Output the (X, Y) coordinate of the center of the cell containing the given text.  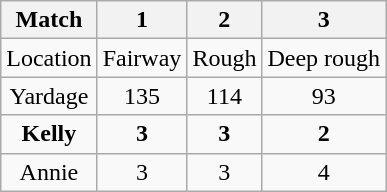
135 (142, 96)
Deep rough (324, 58)
93 (324, 96)
4 (324, 172)
Fairway (142, 58)
Annie (49, 172)
114 (224, 96)
Location (49, 58)
Yardage (49, 96)
Rough (224, 58)
1 (142, 20)
Match (49, 20)
Kelly (49, 134)
